Provide the [X, Y] coordinate of the cell's center where the given text is located.  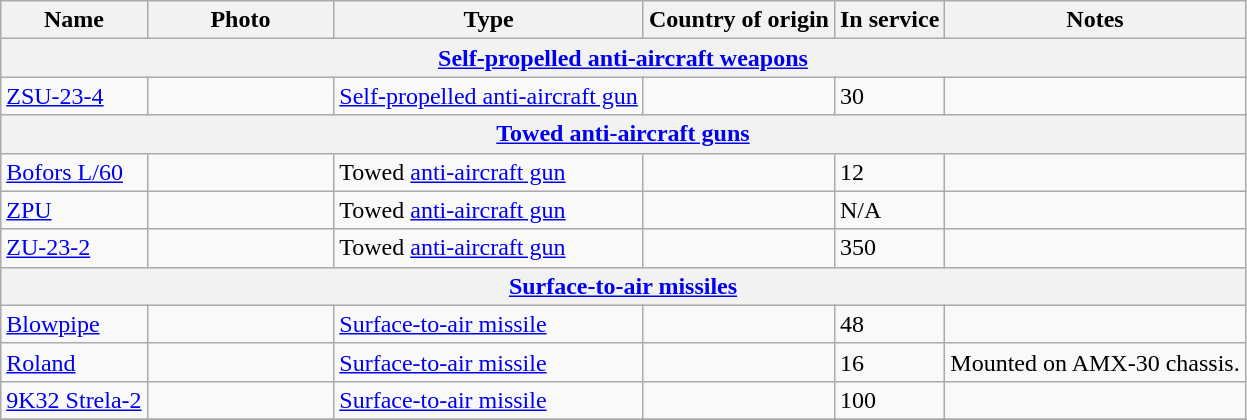
Self-propelled anti-aircraft weapons [623, 58]
N/A [889, 210]
9K32 Strela-2 [74, 400]
12 [889, 172]
Self-propelled anti-aircraft gun [489, 96]
Name [74, 20]
Country of origin [738, 20]
ZU-23-2 [74, 248]
Towed anti-aircraft guns [623, 134]
In service [889, 20]
ZSU-23-4 [74, 96]
Bofors L/60 [74, 172]
ZPU [74, 210]
30 [889, 96]
Photo [240, 20]
Blowpipe [74, 324]
Surface-to-air missiles [623, 286]
Type [489, 20]
350 [889, 248]
100 [889, 400]
Notes [1095, 20]
48 [889, 324]
Roland [74, 362]
16 [889, 362]
Mounted on AMX-30 chassis. [1095, 362]
